Pinpoint the cell where the given text exists, returning its [x, y] midpoint coordinate. 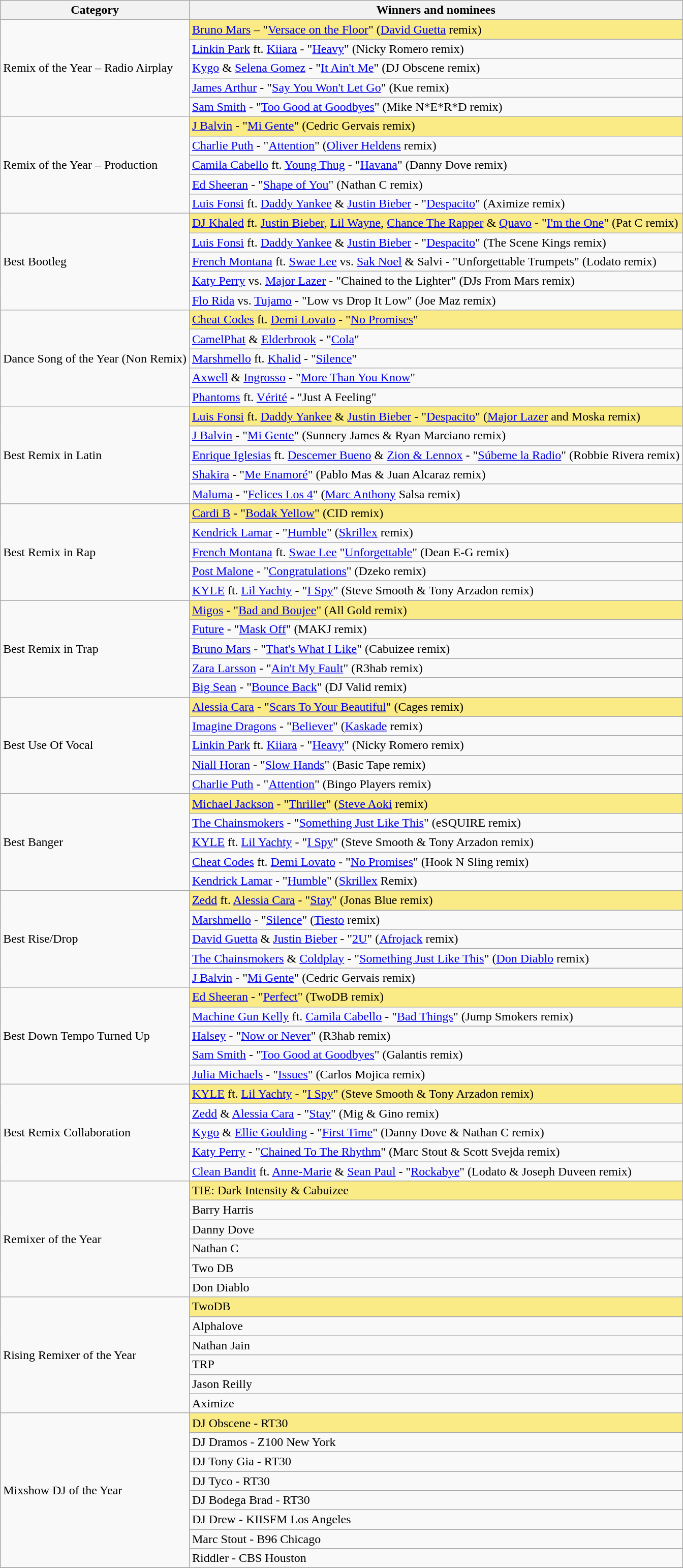
Jason Reilly [436, 1384]
Zedd ft. Alessia Cara - "Stay" (Jonas Blue remix) [436, 900]
Flo Rida vs. Tujamo - "Low vs Drop It Low" (Joe Maz remix) [436, 300]
James Arthur - "Say You Won't Let Go" (Kue remix) [436, 87]
Best Down Tempo Turned Up [95, 1036]
The Chainsmokers & Coldplay - "Something Just Like This" (Don Diablo remix) [436, 958]
Clean Bandit ft. Anne-Marie & Sean Paul - "Rockabye" (Lodato & Joseph Duveen remix) [436, 1171]
DJ Tony Gia - RT30 [436, 1461]
Remix of the Year – Production [95, 165]
Best Remix in Rap [95, 552]
Best Remix Collaboration [95, 1132]
Two DB [436, 1268]
DJ Tyco - RT30 [436, 1481]
Remixer of the Year [95, 1239]
Katy Perry vs. Major Lazer - "Chained to the Lighter" (DJs From Mars remix) [436, 281]
French Montana ft. Swae Lee vs. Sak Noel & Salvi - "Unforgettable Trumpets" (Lodato remix) [436, 262]
Alessia Cara - "Scars To Your Beautiful" (Cages remix) [436, 707]
Shakira - "Me Enamoré" (Pablo Mas & Juan Alcaraz remix) [436, 474]
Best Remix in Latin [95, 455]
Charlie Puth - "Attention" (Oliver Heldens remix) [436, 145]
Rising Remixer of the Year [95, 1355]
Barry Harris [436, 1210]
Big Sean - "Bounce Back" (DJ Valid remix) [436, 687]
French Montana ft. Swae Lee "Unforgettable" (Dean E-G remix) [436, 552]
Zedd & Alessia Cara - "Stay" (Mig & Gino remix) [436, 1113]
Ed Sheeran - "Shape of You" (Nathan C remix) [436, 184]
Bruno Mars - "That's What I Like" (Cabuizee remix) [436, 649]
Best Remix in Trap [95, 649]
Enrique Iglesias ft. Descemer Bueno & Zion & Lennox - "Súbeme la Radio" (Robbie Rivera remix) [436, 455]
Nathan C [436, 1249]
Phantoms ft. Vérité - "Just A Feeling" [436, 397]
Marshmello - "Silence" (Tiesto remix) [436, 920]
J Balvin - "Mi Gente" (Sunnery James & Ryan Marciano remix) [436, 436]
Halsey - "Now or Never" (R3hab remix) [436, 1036]
Best Rise/Drop [95, 939]
Charlie Puth - "Attention" (Bingo Players remix) [436, 784]
Category [95, 10]
Kygo & Selena Gomez - "It Ain't Me" (DJ Obscene remix) [436, 68]
Marc Stout - B96 Chicago [436, 1539]
Michael Jackson - "Thriller" (Steve Aoki remix) [436, 803]
Marshmello ft. Khalid - "Silence" [436, 358]
Don Diablo [436, 1287]
Zara Larsson - "Ain't My Fault" (R3hab remix) [436, 668]
Cheat Codes ft. Demi Lovato - "No Promises" (Hook N Sling remix) [436, 862]
Best Use Of Vocal [95, 745]
Mixshow DJ of the Year [95, 1490]
Future - "Mask Off" (MAKJ remix) [436, 629]
Axwell & Ingrosso - "More Than You Know" [436, 378]
David Guetta & Justin Bieber - "2U" (Afrojack remix) [436, 939]
The Chainsmokers - "Something Just Like This" (eSQUIRE remix) [436, 823]
Migos - "Bad and Boujee" (All Gold remix) [436, 610]
Post Malone - "Congratulations" (Dzeko remix) [436, 571]
Remix of the Year – Radio Airplay [95, 68]
Luis Fonsi ft. Daddy Yankee & Justin Bieber - "Despacito" (The Scene Kings remix) [436, 243]
Imagine Dragons - "Believer" (Kaskade remix) [436, 726]
Nathan Jain [436, 1345]
Luis Fonsi ft. Daddy Yankee & Justin Bieber - "Despacito" (Aximize remix) [436, 203]
DJ Obscene - RT30 [436, 1423]
Danny Dove [436, 1229]
CamelPhat & Elderbrook - "Cola" [436, 339]
Camila Cabello ft. Young Thug - "Havana" (Danny Dove remix) [436, 165]
Kendrick Lamar - "Humble" (Skrillex Remix) [436, 881]
DJ Drew - KIISFM Los Angeles [436, 1520]
Luis Fonsi ft. Daddy Yankee & Justin Bieber - "Despacito" (Major Lazer and Moska remix) [436, 416]
TwoDB [436, 1307]
Bruno Mars – "Versace on the Floor" (David Guetta remix) [436, 29]
Aximize [436, 1403]
Best Banger [95, 842]
DJ Khaled ft. Justin Bieber, Lil Wayne, Chance The Rapper & Quavo - "I'm the One" (Pat C remix) [436, 223]
Cheat Codes ft. Demi Lovato - "No Promises" [436, 320]
Best Bootleg [95, 261]
Katy Perry - "Chained To The Rhythm" (Marc Stout & Scott Svejda remix) [436, 1152]
Sam Smith - "Too Good at Goodbyes" (Galantis remix) [436, 1055]
Riddler - CBS Houston [436, 1558]
Maluma - "Felices Los 4" (Marc Anthony Salsa remix) [436, 494]
Alphalove [436, 1326]
Machine Gun Kelly ft. Camila Cabello - "Bad Things" (Jump Smokers remix) [436, 1016]
DJ Bodega Brad - RT30 [436, 1500]
Kendrick Lamar - "Humble" (Skrillex remix) [436, 532]
Winners and nominees [436, 10]
Sam Smith - "Too Good at Goodbyes" (Mike N*E*R*D remix) [436, 107]
Dance Song of the Year (Non Remix) [95, 358]
Julia Michaels - "Issues" (Carlos Mojica remix) [436, 1074]
TRP [436, 1365]
Kygo & Ellie Goulding - "First Time" (Danny Dove & Nathan C remix) [436, 1132]
Ed Sheeran - "Perfect" (TwoDB remix) [436, 997]
Cardi B - "Bodak Yellow" (CID remix) [436, 513]
Niall Horan - "Slow Hands" (Basic Tape remix) [436, 765]
DJ Dramos - Z100 New York [436, 1442]
TIE: Dark Intensity & Cabuizee [436, 1191]
